Return [X, Y] of the center of cell containing provided text 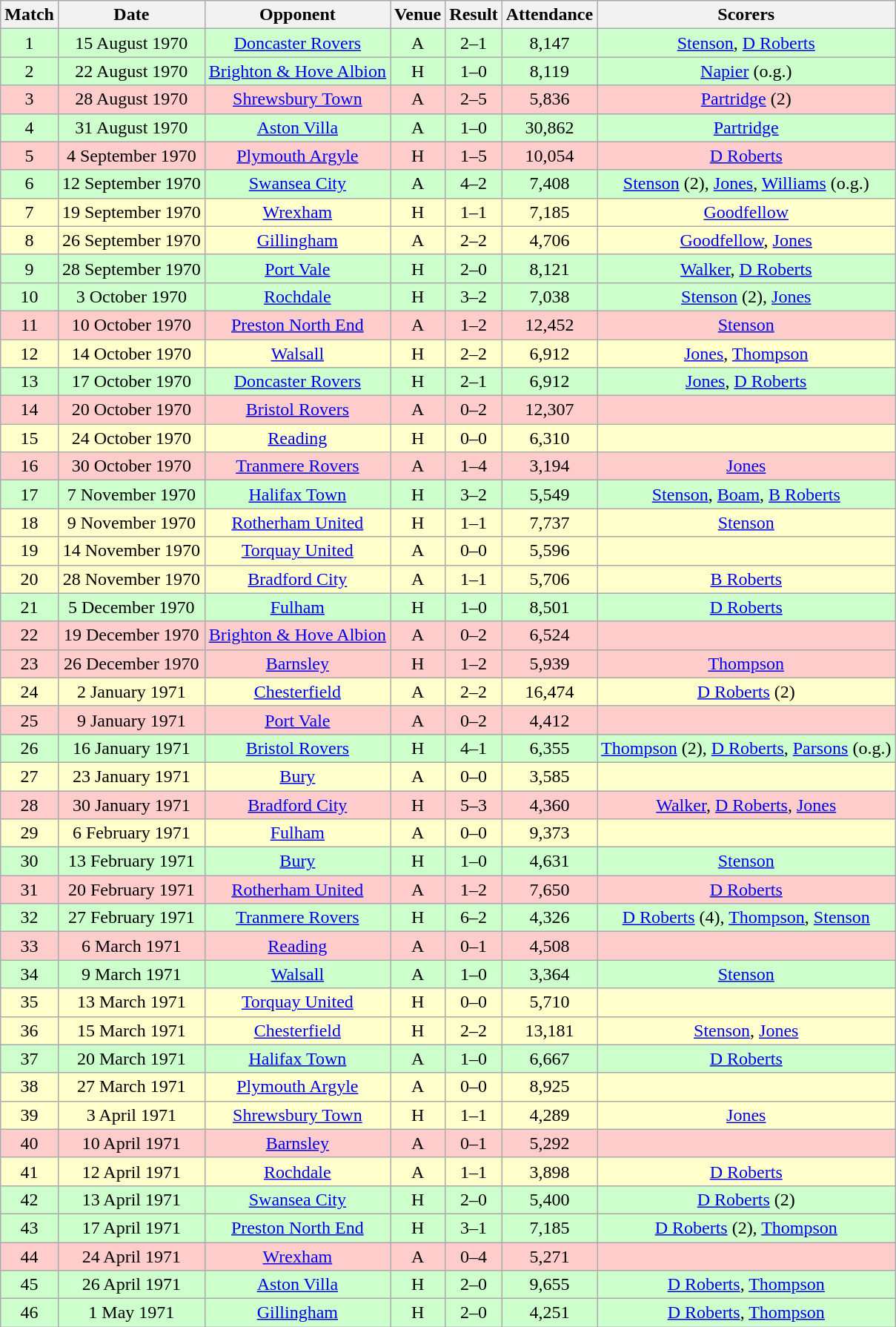
8,925 [549, 1087]
27 [30, 776]
Walker, D Roberts, Jones [746, 804]
6 March 1971 [131, 946]
35 [30, 1002]
5,706 [549, 579]
30 [30, 861]
26 December 1970 [131, 663]
39 [30, 1115]
6,310 [549, 438]
9 November 1970 [131, 523]
1 [30, 43]
27 March 1971 [131, 1087]
Jones, Thompson [746, 354]
4 September 1970 [131, 156]
10 April 1971 [131, 1143]
12,452 [549, 325]
5,400 [549, 1199]
18 [30, 523]
1–4 [474, 466]
Stenson, D Roberts [746, 43]
24 [30, 692]
44 [30, 1257]
19 September 1970 [131, 212]
13,181 [549, 1030]
26 [30, 748]
5–3 [474, 804]
11 [30, 325]
1–5 [474, 156]
17 October 1970 [131, 382]
38 [30, 1087]
12 April 1971 [131, 1171]
36 [30, 1030]
15 [30, 438]
Stenson, Jones [746, 1030]
14 November 1970 [131, 551]
22 August 1970 [131, 71]
4,360 [549, 804]
37 [30, 1059]
3,585 [549, 776]
33 [30, 946]
20 February 1971 [131, 890]
5 December 1970 [131, 607]
Thompson (2), D Roberts, Parsons (o.g.) [746, 748]
27 February 1971 [131, 918]
4 [30, 128]
Date [131, 15]
8,501 [549, 607]
6,667 [549, 1059]
Venue [418, 15]
Partridge (2) [746, 99]
13 February 1971 [131, 861]
16 January 1971 [131, 748]
Stenson (2), Jones [746, 297]
3,898 [549, 1171]
14 October 1970 [131, 354]
25 [30, 720]
46 [30, 1313]
24 October 1970 [131, 438]
Attendance [549, 15]
4,251 [549, 1313]
7,737 [549, 523]
5,836 [549, 99]
16,474 [549, 692]
16 [30, 466]
29 [30, 833]
Walker, D Roberts [746, 268]
3 October 1970 [131, 297]
Jones, D Roberts [746, 382]
8 [30, 240]
9 March 1971 [131, 974]
Goodfellow, Jones [746, 240]
2 January 1971 [131, 692]
28 August 1970 [131, 99]
Napier (o.g.) [746, 71]
19 [30, 551]
20 [30, 579]
42 [30, 1199]
3 April 1971 [131, 1115]
3,364 [549, 974]
Thompson [746, 663]
34 [30, 974]
3,194 [549, 466]
31 [30, 890]
4,412 [549, 720]
6 [30, 184]
20 October 1970 [131, 410]
4,326 [549, 918]
13 [30, 382]
Stenson, Boam, B Roberts [746, 494]
12 [30, 354]
7,408 [549, 184]
D Roberts (4), Thompson, Stenson [746, 918]
B Roberts [746, 579]
8,147 [549, 43]
43 [30, 1228]
28 [30, 804]
4–2 [474, 184]
9,655 [549, 1285]
13 April 1971 [131, 1199]
D Roberts (2), Thompson [746, 1228]
4,508 [549, 946]
19 December 1970 [131, 635]
26 April 1971 [131, 1285]
4,631 [549, 861]
4,289 [549, 1115]
14 [30, 410]
45 [30, 1285]
6,524 [549, 635]
1 May 1971 [131, 1313]
32 [30, 918]
0–4 [474, 1257]
22 [30, 635]
8,119 [549, 71]
9 January 1971 [131, 720]
5,939 [549, 663]
13 March 1971 [131, 1002]
23 [30, 663]
5,292 [549, 1143]
7,650 [549, 890]
6 February 1971 [131, 833]
5,549 [549, 494]
26 September 1970 [131, 240]
Match [30, 15]
17 April 1971 [131, 1228]
15 March 1971 [131, 1030]
6,355 [549, 748]
6–2 [474, 918]
28 November 1970 [131, 579]
4,706 [549, 240]
30 October 1970 [131, 466]
28 September 1970 [131, 268]
5,596 [549, 551]
5,271 [549, 1257]
20 March 1971 [131, 1059]
41 [30, 1171]
9,373 [549, 833]
30,862 [549, 128]
4–1 [474, 748]
Goodfellow [746, 212]
5,710 [549, 1002]
31 August 1970 [131, 128]
7 [30, 212]
8,121 [549, 268]
2–5 [474, 99]
9 [30, 268]
Stenson (2), Jones, Williams (o.g.) [746, 184]
10 [30, 297]
17 [30, 494]
10,054 [549, 156]
7 November 1970 [131, 494]
24 April 1971 [131, 1257]
2 [30, 71]
12 September 1970 [131, 184]
15 August 1970 [131, 43]
Opponent [297, 15]
12,307 [549, 410]
Result [474, 15]
30 January 1971 [131, 804]
40 [30, 1143]
3 [30, 99]
23 January 1971 [131, 776]
10 October 1970 [131, 325]
21 [30, 607]
Scorers [746, 15]
3–1 [474, 1228]
Partridge [746, 128]
5 [30, 156]
7,038 [549, 297]
